From the cell containing the given text, extract its center point as (x, y) coordinate. 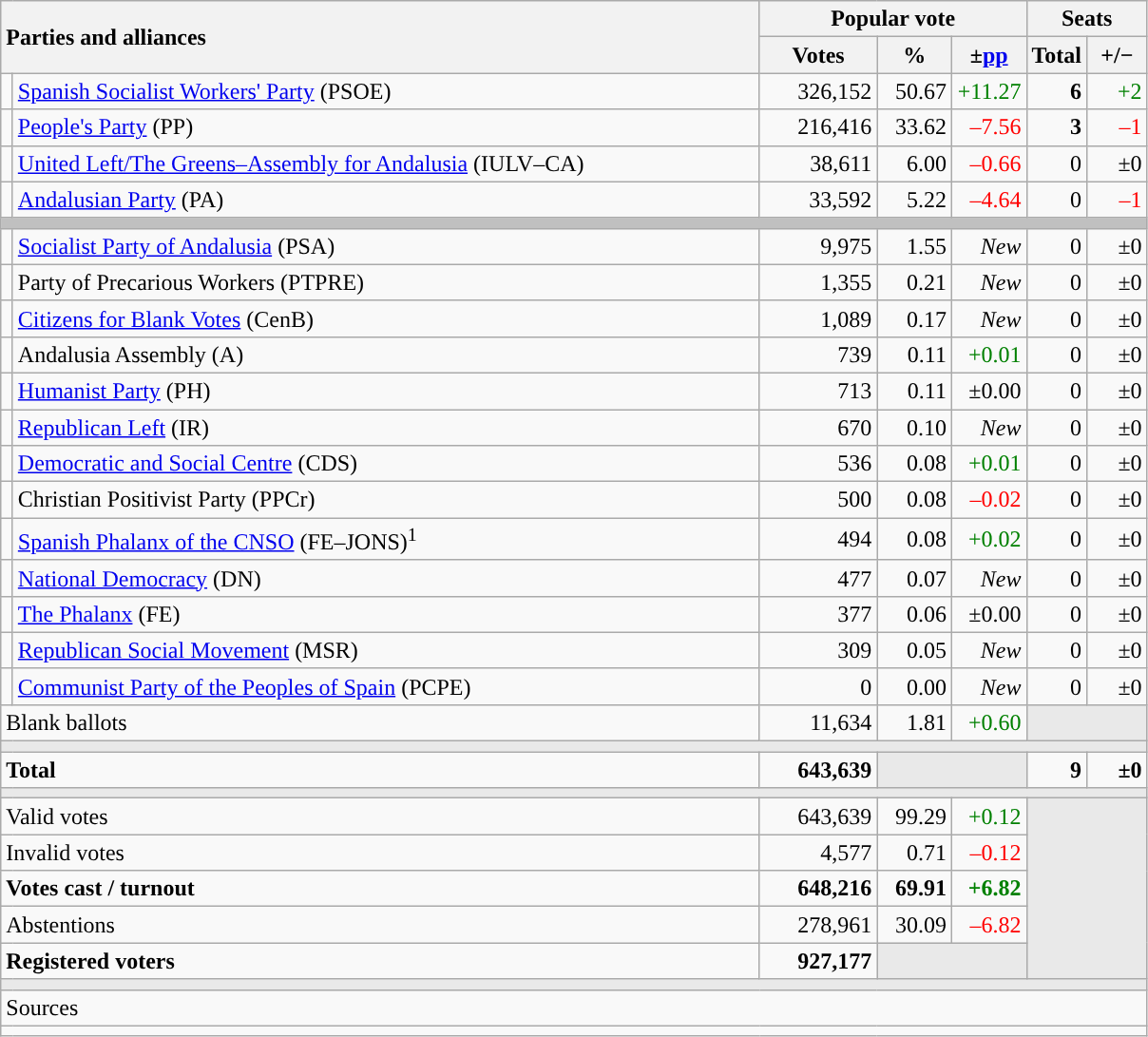
0.07 (914, 578)
69.91 (914, 889)
+6.82 (988, 889)
Sources (574, 1008)
Democratic and Social Centre (CDS) (386, 464)
0.00 (914, 686)
377 (818, 614)
0.06 (914, 614)
–0.66 (988, 163)
500 (818, 500)
309 (818, 650)
30.09 (914, 925)
United Left/The Greens–Assembly for Andalusia (IULV–CA) (386, 163)
Party of Precarious Workers (PTPRE) (386, 282)
99.29 (914, 816)
Spanish Socialist Workers' Party (PSOE) (386, 91)
+2 (1118, 91)
648,216 (818, 889)
927,177 (818, 961)
3 (1057, 127)
The Phalanx (FE) (386, 614)
+0.02 (988, 540)
33.62 (914, 127)
People's Party (PP) (386, 127)
5.22 (914, 200)
326,152 (818, 91)
0.21 (914, 282)
38,611 (818, 163)
% (914, 55)
11,634 (818, 722)
Popular vote (893, 19)
0.17 (914, 318)
4,577 (818, 853)
Registered voters (380, 961)
536 (818, 464)
Citizens for Blank Votes (CenB) (386, 318)
+0.12 (988, 816)
–0.12 (988, 853)
Andalusian Party (PA) (386, 200)
50.67 (914, 91)
0.10 (914, 427)
Votes (818, 55)
9,975 (818, 246)
713 (818, 391)
–0.02 (988, 500)
Republican Left (IR) (386, 427)
0.71 (914, 853)
477 (818, 578)
33,592 (818, 200)
216,416 (818, 127)
+11.27 (988, 91)
Invalid votes (380, 853)
+0.60 (988, 722)
1,355 (818, 282)
Parties and alliances (380, 37)
Republican Social Movement (MSR) (386, 650)
0.05 (914, 650)
494 (818, 540)
Spanish Phalanx of the CNSO (FE–JONS)1 (386, 540)
6.00 (914, 163)
Valid votes (380, 816)
Humanist Party (PH) (386, 391)
Abstentions (380, 925)
National Democracy (DN) (386, 578)
1.81 (914, 722)
Seats (1087, 19)
–4.64 (988, 200)
Votes cast / turnout (380, 889)
–6.82 (988, 925)
1.55 (914, 246)
+/− (1118, 55)
1,089 (818, 318)
Christian Positivist Party (PPCr) (386, 500)
739 (818, 355)
278,961 (818, 925)
9 (1057, 770)
Andalusia Assembly (A) (386, 355)
Blank ballots (380, 722)
670 (818, 427)
Socialist Party of Andalusia (PSA) (386, 246)
6 (1057, 91)
Communist Party of the Peoples of Spain (PCPE) (386, 686)
±pp (988, 55)
–7.56 (988, 127)
